From the cell containing the given text, extract its center point as [X, Y] coordinate. 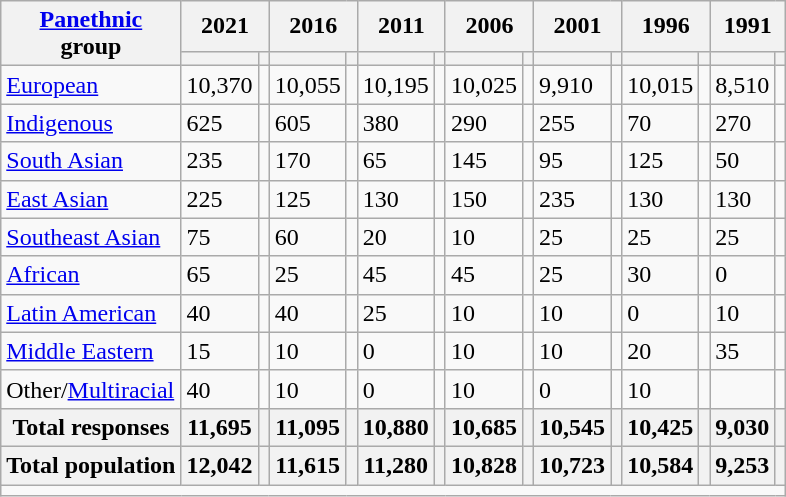
10,685 [484, 427]
10,055 [308, 85]
10,584 [660, 465]
605 [308, 123]
11,280 [396, 465]
10,425 [660, 427]
Panethnicgroup [91, 34]
South Asian [91, 161]
9,910 [572, 85]
70 [660, 123]
2016 [313, 26]
255 [572, 123]
225 [220, 199]
60 [308, 237]
2011 [401, 26]
270 [742, 123]
35 [742, 351]
50 [742, 161]
10,015 [660, 85]
Indigenous [91, 123]
30 [660, 275]
Total population [91, 465]
Latin American [91, 313]
150 [484, 199]
9,030 [742, 427]
170 [308, 161]
9,253 [742, 465]
625 [220, 123]
Southeast Asian [91, 237]
European [91, 85]
15 [220, 351]
2021 [225, 26]
10,545 [572, 427]
African [91, 275]
Middle Eastern [91, 351]
2006 [489, 26]
2001 [578, 26]
1996 [666, 26]
380 [396, 123]
1991 [748, 26]
10,880 [396, 427]
145 [484, 161]
11,095 [308, 427]
10,025 [484, 85]
East Asian [91, 199]
95 [572, 161]
10,828 [484, 465]
Total responses [91, 427]
8,510 [742, 85]
10,723 [572, 465]
75 [220, 237]
Other/Multiracial [91, 389]
11,695 [220, 427]
11,615 [308, 465]
290 [484, 123]
12,042 [220, 465]
10,370 [220, 85]
10,195 [396, 85]
